Return the (X, Y) coordinate for the center point of the cell that contains the specified text.  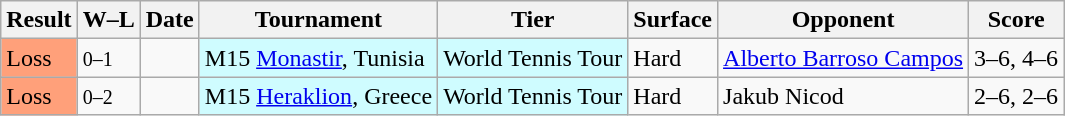
0–2 (108, 96)
3–6, 4–6 (1016, 58)
Tournament (318, 20)
Opponent (844, 20)
Date (170, 20)
2–6, 2–6 (1016, 96)
Result (39, 20)
Surface (673, 20)
Score (1016, 20)
Alberto Barroso Campos (844, 58)
Jakub Nicod (844, 96)
0–1 (108, 58)
M15 Monastir, Tunisia (318, 58)
M15 Heraklion, Greece (318, 96)
Tier (533, 20)
W–L (108, 20)
